Provide the [X, Y] coordinate of the cell's center where the given text is located.  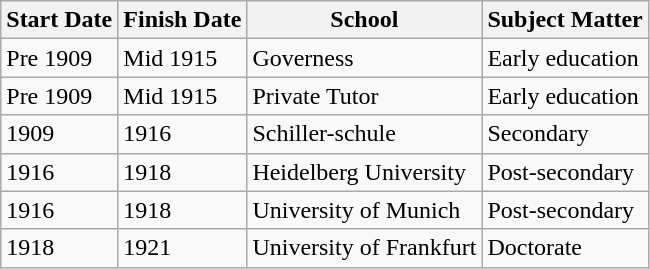
Start Date [60, 20]
1909 [60, 134]
School [364, 20]
Finish Date [182, 20]
Secondary [565, 134]
Governess [364, 58]
Heidelberg University [364, 172]
1921 [182, 248]
Schiller-schule [364, 134]
Subject Matter [565, 20]
Doctorate [565, 248]
Private Tutor [364, 96]
University of Munich [364, 210]
University of Frankfurt [364, 248]
